Detect which cell encompasses the target text, then output its [x, y] center coordinate. 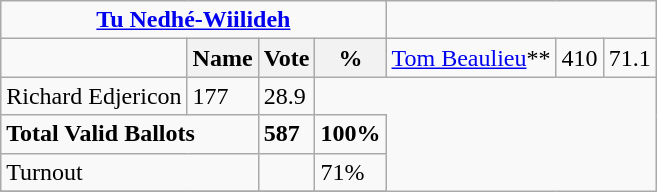
177 [222, 96]
71.1 [630, 58]
% [350, 58]
100% [350, 134]
71% [350, 172]
Total Valid Ballots [130, 134]
410 [580, 58]
Richard Edjericon [94, 96]
Vote [286, 58]
Name [222, 58]
587 [286, 134]
Tu Nedhé-Wiilideh [194, 20]
Turnout [130, 172]
28.9 [286, 96]
Tom Beaulieu** [471, 58]
